Search for the cell housing the specified text and yield its (X, Y) center coordinate. 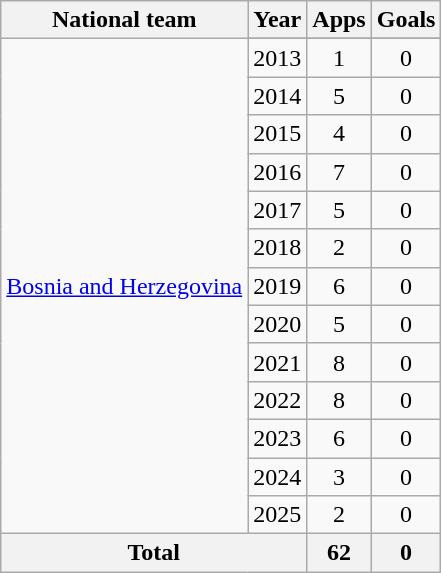
2023 (278, 438)
Apps (339, 20)
2022 (278, 400)
2017 (278, 210)
2024 (278, 477)
62 (339, 553)
2014 (278, 96)
3 (339, 477)
Bosnia and Herzegovina (124, 286)
2019 (278, 286)
2025 (278, 515)
2018 (278, 248)
2021 (278, 362)
Year (278, 20)
Goals (406, 20)
2016 (278, 172)
4 (339, 134)
7 (339, 172)
National team (124, 20)
2015 (278, 134)
Total (154, 553)
2020 (278, 324)
1 (339, 58)
2013 (278, 58)
